Search for the cell housing the specified text and yield its [X, Y] center coordinate. 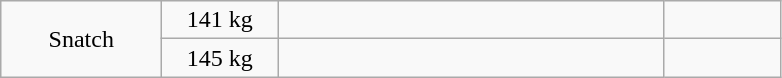
Snatch [82, 39]
145 kg [220, 58]
141 kg [220, 20]
